Return (x, y) of the center of cell containing provided text 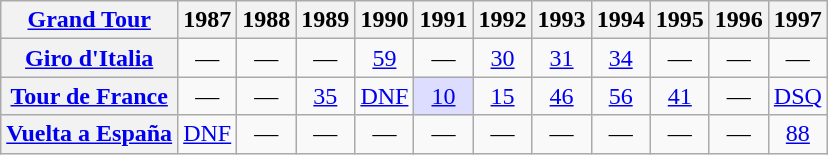
1991 (444, 20)
1992 (502, 20)
31 (562, 58)
1987 (208, 20)
56 (620, 96)
1993 (562, 20)
1994 (620, 20)
Grand Tour (90, 20)
1989 (326, 20)
46 (562, 96)
30 (502, 58)
1995 (680, 20)
DSQ (798, 96)
1997 (798, 20)
10 (444, 96)
Giro d'Italia (90, 58)
1990 (384, 20)
Tour de France (90, 96)
1988 (266, 20)
41 (680, 96)
35 (326, 96)
Vuelta a España (90, 134)
1996 (738, 20)
88 (798, 134)
59 (384, 58)
15 (502, 96)
34 (620, 58)
